Extract the [X, Y] coordinate from the center of the cell holding the provided text.  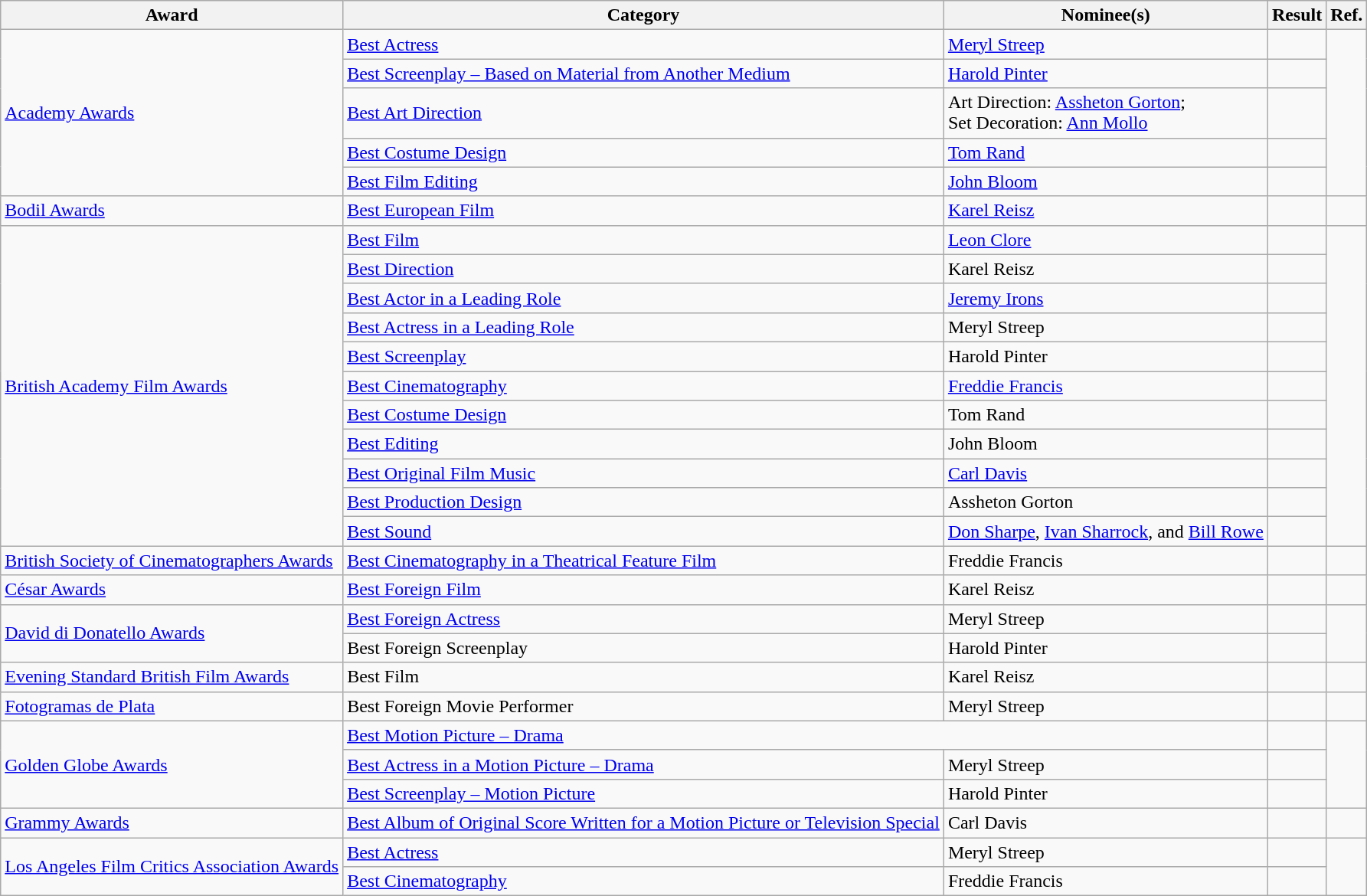
Best Actor in a Leading Role [643, 298]
David di Donatello Awards [172, 633]
Leon Clore [1106, 240]
Best Production Design [643, 502]
Academy Awards [172, 113]
Best Original Film Music [643, 473]
British Society of Cinematographers Awards [172, 561]
Best Screenplay – Based on Material from Another Medium [643, 74]
Best European Film [643, 211]
Category [643, 15]
Award [172, 15]
Don Sharpe, Ivan Sharrock, and Bill Rowe [1106, 531]
Los Angeles Film Critics Association Awards [172, 867]
Assheton Gorton [1106, 502]
Best Foreign Actress [643, 619]
Golden Globe Awards [172, 764]
Best Foreign Screenplay [643, 648]
Best Art Direction [643, 113]
Best Screenplay – Motion Picture [643, 793]
Best Editing [643, 444]
Bodil Awards [172, 211]
Best Actress in a Motion Picture – Drama [643, 764]
Nominee(s) [1106, 15]
Best Screenplay [643, 356]
Best Foreign Movie Performer [643, 706]
Best Film Editing [643, 181]
Best Motion Picture – Drama [806, 735]
Art Direction: Assheton Gorton; Set Decoration: Ann Mollo [1106, 113]
Grammy Awards [172, 822]
British Academy Film Awards [172, 386]
César Awards [172, 590]
Ref. [1346, 15]
Best Cinematography in a Theatrical Feature Film [643, 561]
Best Sound [643, 531]
Result [1297, 15]
Best Foreign Film [643, 590]
Best Direction [643, 269]
Fotogramas de Plata [172, 706]
Evening Standard British Film Awards [172, 677]
Jeremy Irons [1106, 298]
Best Actress in a Leading Role [643, 327]
Best Album of Original Score Written for a Motion Picture or Television Special [643, 822]
